Return [X, Y] of the center of cell containing provided text 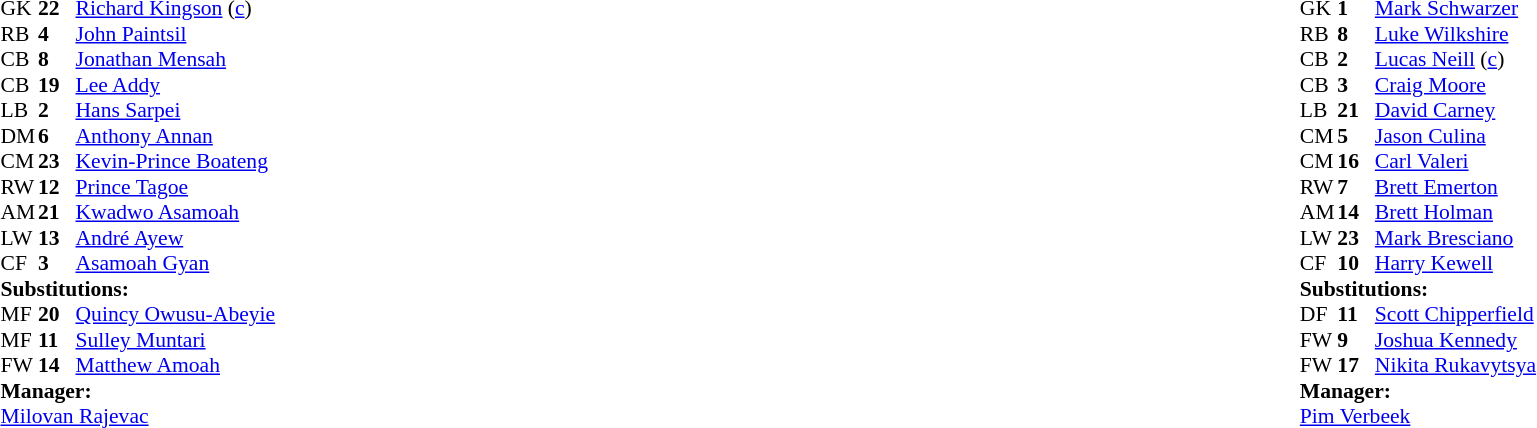
Anthony Annan [176, 136]
4 [57, 34]
John Paintsil [176, 34]
Joshua Kennedy [1456, 340]
Carl Valeri [1456, 161]
9 [1356, 340]
13 [57, 238]
Sulley Muntari [176, 340]
Brett Emerton [1456, 187]
10 [1356, 263]
19 [57, 85]
Lucas Neill (c) [1456, 59]
David Carney [1456, 111]
12 [57, 187]
Hans Sarpei [176, 111]
17 [1356, 365]
DM [19, 136]
Matthew Amoah [176, 365]
Craig Moore [1456, 85]
Jonathan Mensah [176, 59]
Lee Addy [176, 85]
Luke Wilkshire [1456, 34]
Kevin-Prince Boateng [176, 161]
Mark Bresciano [1456, 238]
André Ayew [176, 238]
Prince Tagoe [176, 187]
20 [57, 315]
16 [1356, 161]
5 [1356, 136]
Asamoah Gyan [176, 263]
Nikita Rukavytsya [1456, 365]
DF [1319, 315]
7 [1356, 187]
Jason Culina [1456, 136]
Quincy Owusu-Abeyie [176, 315]
Scott Chipperfield [1456, 315]
6 [57, 136]
Brett Holman [1456, 213]
Harry Kewell [1456, 263]
Kwadwo Asamoah [176, 213]
